Find where the given text appears and provide that cell's center as (X, Y) coordinate. 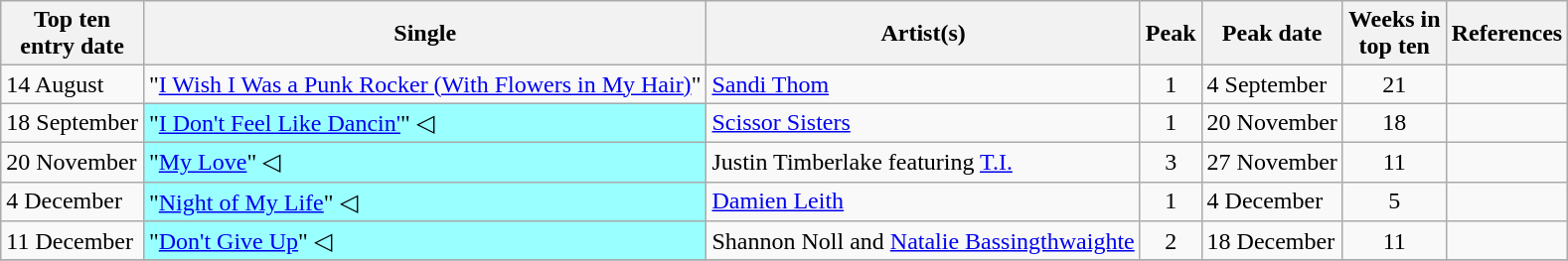
"Don't Give Up" ◁ (425, 241)
References (1506, 34)
3 (1171, 162)
Scissor Sisters (923, 123)
Justin Timberlake featuring T.I. (923, 162)
"I Wish I Was a Punk Rocker (With Flowers in My Hair)" (425, 84)
4 September (1272, 84)
21 (1394, 84)
"Night of My Life" ◁ (425, 201)
Weeks intop ten (1394, 34)
11 December (73, 241)
Peak (1171, 34)
Single (425, 34)
Sandi Thom (923, 84)
18 September (73, 123)
Top tenentry date (73, 34)
Shannon Noll and Natalie Bassingthwaighte (923, 241)
"I Don't Feel Like Dancin'" ◁ (425, 123)
27 November (1272, 162)
14 August (73, 84)
18 December (1272, 241)
"My Love" ◁ (425, 162)
Damien Leith (923, 201)
18 (1394, 123)
2 (1171, 241)
5 (1394, 201)
Peak date (1272, 34)
Artist(s) (923, 34)
